Find where the given text appears and provide that cell's center as (x, y) coordinate. 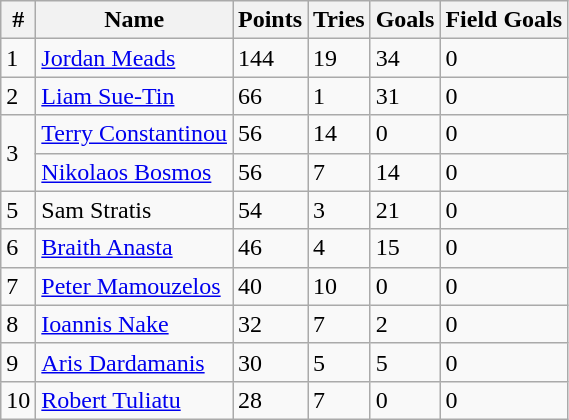
31 (405, 96)
32 (270, 324)
Terry Constantinou (134, 134)
4 (340, 248)
54 (270, 210)
46 (270, 248)
Field Goals (504, 20)
Braith Anasta (134, 248)
Points (270, 20)
Jordan Meads (134, 58)
15 (405, 248)
40 (270, 286)
Sam Stratis (134, 210)
# (18, 20)
Peter Mamouzelos (134, 286)
19 (340, 58)
28 (270, 400)
Name (134, 20)
Robert Tuliatu (134, 400)
Nikolaos Bosmos (134, 172)
9 (18, 362)
34 (405, 58)
Tries (340, 20)
Liam Sue-Tin (134, 96)
66 (270, 96)
Goals (405, 20)
144 (270, 58)
8 (18, 324)
Ioannis Nake (134, 324)
6 (18, 248)
30 (270, 362)
Aris Dardamanis (134, 362)
21 (405, 210)
